For the text-containing cell, return its midpoint in (x, y) coordinate format. 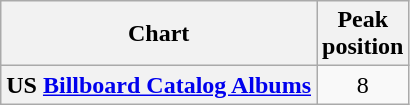
Chart (159, 34)
8 (363, 85)
US Billboard Catalog Albums (159, 85)
Peakposition (363, 34)
